Detect which cell encompasses the target text, then output its (x, y) center coordinate. 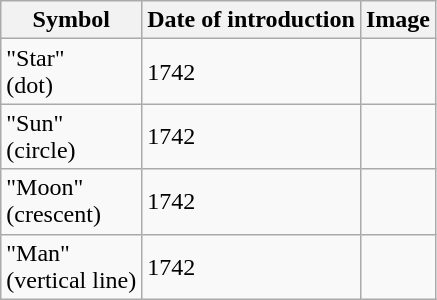
"Man"(vertical line) (72, 266)
Date of introduction (252, 20)
Image (398, 20)
"Moon"(crescent) (72, 202)
"Star"(dot) (72, 72)
Symbol (72, 20)
"Sun"(circle) (72, 136)
